Pinpoint the cell where the given text exists, returning its [x, y] midpoint coordinate. 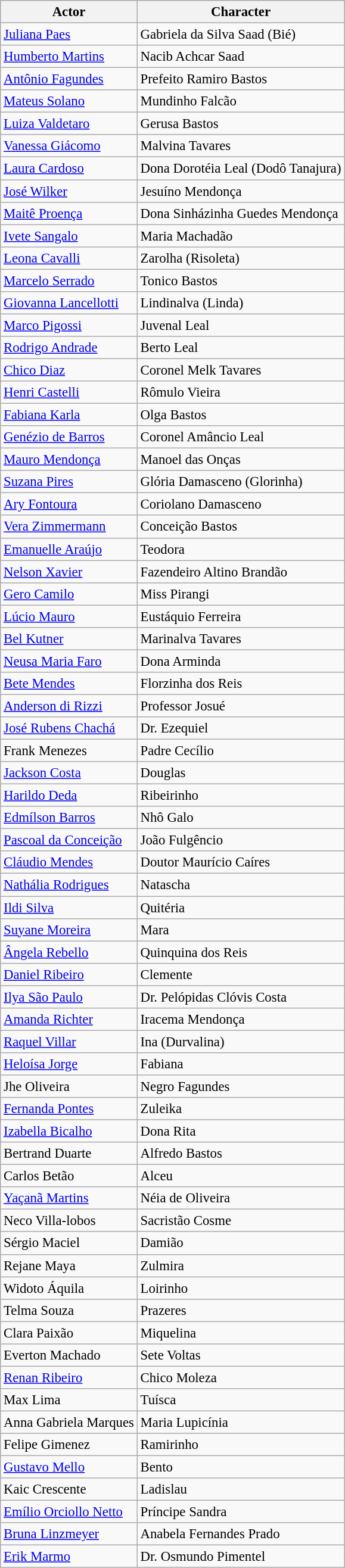
Miss Pirangi [241, 594]
José Rubens Chachá [69, 728]
Amanda Richter [69, 1020]
Ildi Silva [69, 908]
Kaic Crescente [69, 1489]
Dona Dorotéia Leal (Dodô Tanajura) [241, 169]
Anna Gabriela Marques [69, 1422]
Vanessa Giácomo [69, 146]
Heloísa Jorge [69, 1064]
Zuleika [241, 1109]
Dr. Ezequiel [241, 728]
Marco Pigossi [69, 325]
Jhe Oliveira [69, 1086]
Gero Camilo [69, 594]
Fabiana [241, 1064]
Tuísca [241, 1400]
Harildo Deda [69, 796]
Bento [241, 1467]
Clara Paixão [69, 1333]
Raquel Villar [69, 1042]
Damião [241, 1243]
Henri Castelli [69, 392]
Rômulo Vieira [241, 392]
Suzana Pires [69, 482]
Ladislau [241, 1489]
Zarolha (Risoleta) [241, 258]
Giovanna Lancellotti [69, 303]
Manoel das Onças [241, 460]
Gabriela da Silva Saad (Bié) [241, 35]
Príncipe Sandra [241, 1512]
José Wilker [69, 191]
Lindinalva (Linda) [241, 303]
Actor [69, 12]
Widoto Áquila [69, 1288]
Genézio de Barros [69, 437]
Loirinho [241, 1288]
Miquelina [241, 1333]
Renan Ribeiro [69, 1377]
Bertrand Duarte [69, 1154]
Néia de Oliveira [241, 1198]
Ramirinho [241, 1445]
Malvina Tavares [241, 146]
Izabella Bicalho [69, 1131]
Sérgio Maciel [69, 1243]
Natascha [241, 885]
Nhô Galo [241, 818]
Character [241, 12]
Doutor Maurício Caíres [241, 863]
Maitê Proença [69, 213]
Chico Diaz [69, 370]
Zulmira [241, 1265]
Ilya São Paulo [69, 997]
Humberto Martins [69, 57]
Olga Bastos [241, 415]
Bel Kutner [69, 639]
Luiza Valdetaro [69, 124]
Sete Voltas [241, 1355]
Emílio Orciollo Netto [69, 1512]
Negro Fagundes [241, 1086]
Coronel Melk Tavares [241, 370]
Iracema Mendonça [241, 1020]
Antônio Fagundes [69, 79]
Quitéria [241, 908]
Dona Sinházinha Guedes Mendonça [241, 213]
Marcelo Serrado [69, 280]
Fabiana Karla [69, 415]
Glória Damasceno (Glorinha) [241, 482]
Neusa Maria Faro [69, 661]
Cláudio Mendes [69, 863]
Neco Villa-lobos [69, 1221]
Conceição Bastos [241, 527]
Chico Moleza [241, 1377]
Fernanda Pontes [69, 1109]
Emanuelle Araújo [69, 549]
Clemente [241, 974]
Prefeito Ramiro Bastos [241, 79]
Erik Marmo [69, 1557]
Suyane Moreira [69, 930]
Everton Machado [69, 1355]
Carlos Betão [69, 1176]
Nacib Achcar Saad [241, 57]
Juliana Paes [69, 35]
Ivete Sangalo [69, 236]
Douglas [241, 773]
Mundinho Falcão [241, 101]
Juvenal Leal [241, 325]
João Fulgêncio [241, 840]
Marinalva Tavares [241, 639]
Florzinha dos Reis [241, 684]
Jackson Costa [69, 773]
Daniel Ribeiro [69, 974]
Anderson di Rizzi [69, 706]
Maria Lupicínia [241, 1422]
Ribeirinho [241, 796]
Alceu [241, 1176]
Max Lima [69, 1400]
Gerusa Bastos [241, 124]
Jesuíno Mendonça [241, 191]
Rejane Maya [69, 1265]
Dona Arminda [241, 661]
Teodora [241, 549]
Quinquina dos Reis [241, 952]
Rodrigo Andrade [69, 348]
Professor Josué [241, 706]
Mateus Solano [69, 101]
Maria Machadão [241, 236]
Alfredo Bastos [241, 1154]
Vera Zimmermann [69, 527]
Eustáquio Ferreira [241, 616]
Mauro Mendonça [69, 460]
Ângela Rebello [69, 952]
Dona Rita [241, 1131]
Bete Mendes [69, 684]
Frank Menezes [69, 751]
Telma Souza [69, 1310]
Mara [241, 930]
Edmílson Barros [69, 818]
Felipe Gimenez [69, 1445]
Nathália Rodrigues [69, 885]
Tonico Bastos [241, 280]
Laura Cardoso [69, 169]
Prazeres [241, 1310]
Padre Cecílio [241, 751]
Coriolano Damasceno [241, 504]
Anabela Fernandes Prado [241, 1534]
Bruna Linzmeyer [69, 1534]
Fazendeiro Altino Brandão [241, 572]
Dr. Pelópidas Clóvis Costa [241, 997]
Ina (Durvalina) [241, 1042]
Sacristão Cosme [241, 1221]
Dr. Osmundo Pimentel [241, 1557]
Gustavo Mello [69, 1467]
Berto Leal [241, 348]
Nelson Xavier [69, 572]
Ary Fontoura [69, 504]
Coronel Amâncio Leal [241, 437]
Leona Cavalli [69, 258]
Yaçanã Martins [69, 1198]
Pascoal da Conceição [69, 840]
Lúcio Mauro [69, 616]
